From the cell containing the given text, extract its center point as (X, Y) coordinate. 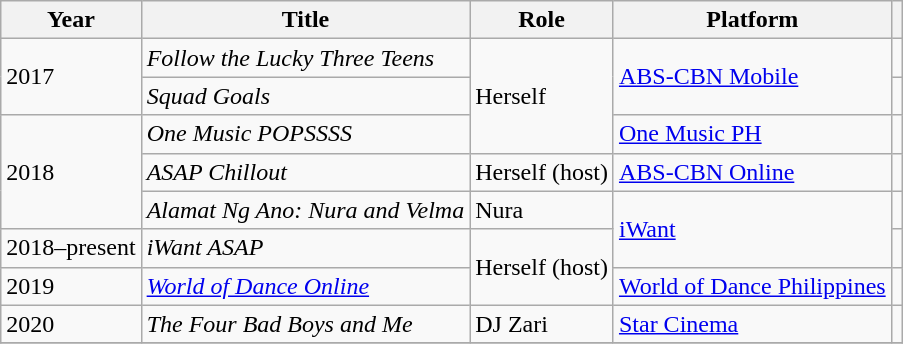
2018 (71, 172)
Nura (542, 210)
Follow the Lucky Three Teens (306, 58)
Role (542, 20)
ABS-CBN Online (752, 172)
Year (71, 20)
DJ Zari (542, 324)
2018–present (71, 248)
Star Cinema (752, 324)
One Music POPSSSS (306, 134)
iWant (752, 229)
Squad Goals (306, 96)
World of Dance Philippines (752, 286)
Platform (752, 20)
Title (306, 20)
The Four Bad Boys and Me (306, 324)
2017 (71, 77)
Alamat Ng Ano: Nura and Velma (306, 210)
One Music PH (752, 134)
Herself (542, 96)
World of Dance Online (306, 286)
2020 (71, 324)
iWant ASAP (306, 248)
ASAP Chillout (306, 172)
ABS-CBN Mobile (752, 77)
2019 (71, 286)
